Pinpoint the cell where the given text exists, returning its [X, Y] midpoint coordinate. 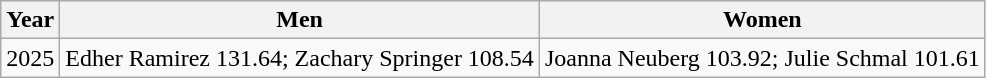
Year [30, 20]
Edher Ramirez 131.64; Zachary Springer 108.54 [300, 58]
2025 [30, 58]
Joanna Neuberg 103.92; Julie Schmal 101.61 [762, 58]
Men [300, 20]
Women [762, 20]
